Find where the given text appears and provide that cell's center as (x, y) coordinate. 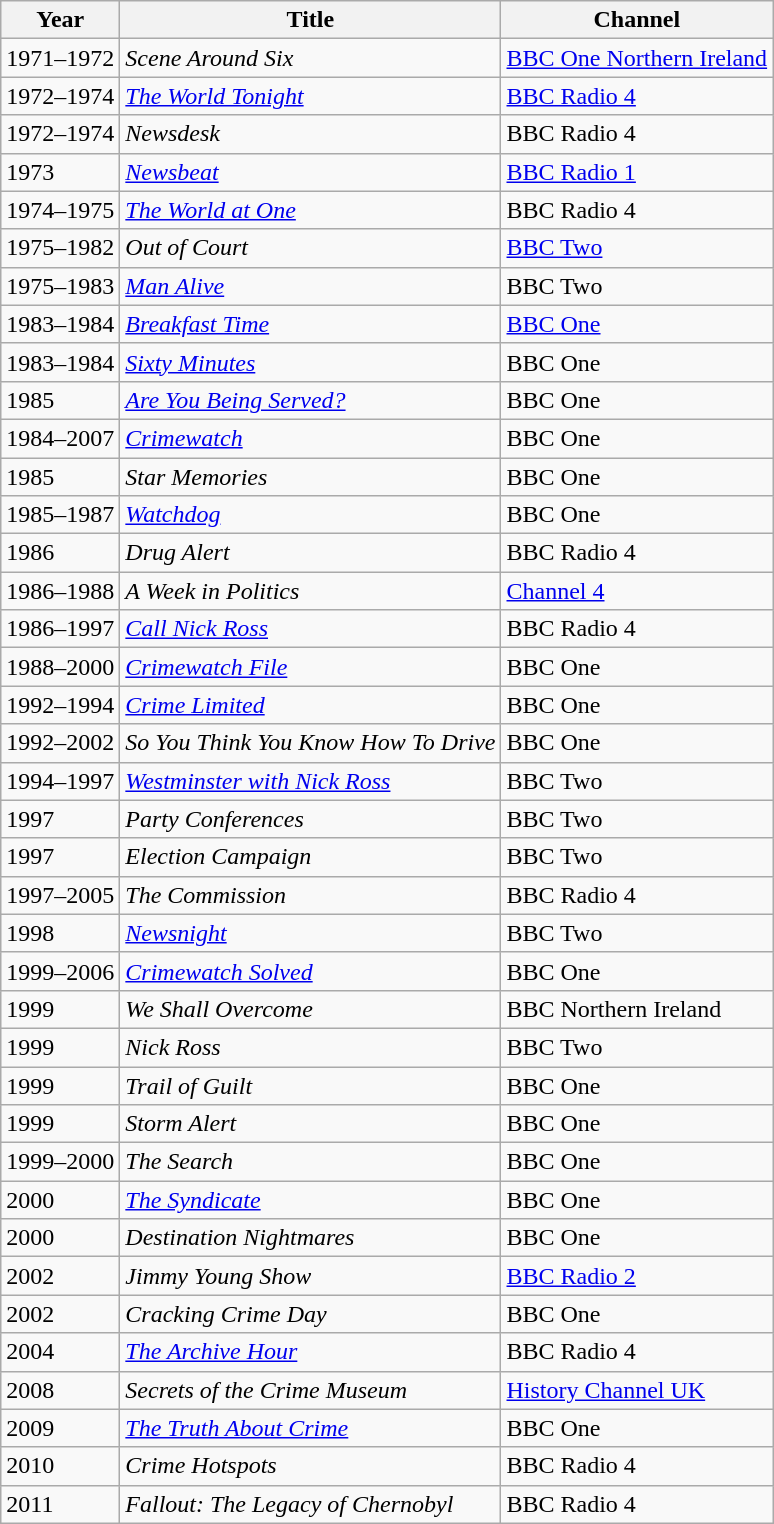
The World Tonight (310, 96)
History Channel UK (637, 1390)
Fallout: The Legacy of Chernobyl (310, 1504)
1999–2000 (60, 1162)
Drug Alert (310, 553)
Jimmy Young Show (310, 1276)
BBC Radio 2 (637, 1276)
Star Memories (310, 477)
Call Nick Ross (310, 629)
So You Think You Know How To Drive (310, 743)
1971–1972 (60, 58)
Crimewatch Solved (310, 971)
Are You Being Served? (310, 400)
The Commission (310, 895)
Title (310, 20)
Crimewatch File (310, 667)
2004 (60, 1352)
Newsnight (310, 933)
2010 (60, 1466)
1986–1988 (60, 591)
Westminster with Nick Ross (310, 781)
Breakfast Time (310, 324)
A Week in Politics (310, 591)
Scene Around Six (310, 58)
Sixty Minutes (310, 362)
Crime Hotspots (310, 1466)
1986 (60, 553)
2008 (60, 1390)
The Search (310, 1162)
1975–1982 (60, 248)
1986–1997 (60, 629)
Secrets of the Crime Museum (310, 1390)
1999–2006 (60, 971)
1975–1983 (60, 286)
Man Alive (310, 286)
1998 (60, 933)
1994–1997 (60, 781)
Crimewatch (310, 438)
BBC One Northern Ireland (637, 58)
1988–2000 (60, 667)
Watchdog (310, 515)
2009 (60, 1428)
The Syndicate (310, 1200)
Nick Ross (310, 1047)
Channel 4 (637, 591)
2011 (60, 1504)
Crime Limited (310, 705)
Newsbeat (310, 172)
BBC Northern Ireland (637, 1009)
The Archive Hour (310, 1352)
Year (60, 20)
1992–2002 (60, 743)
The Truth About Crime (310, 1428)
Party Conferences (310, 819)
Destination Nightmares (310, 1238)
1992–1994 (60, 705)
Newsdesk (310, 134)
BBC Radio 1 (637, 172)
Storm Alert (310, 1124)
1985–1987 (60, 515)
The World at One (310, 210)
1973 (60, 172)
We Shall Overcome (310, 1009)
Election Campaign (310, 857)
1974–1975 (60, 210)
Out of Court (310, 248)
Channel (637, 20)
1997–2005 (60, 895)
1984–2007 (60, 438)
Trail of Guilt (310, 1085)
Cracking Crime Day (310, 1314)
